Output the [x, y] coordinate of the center of the cell containing the given text.  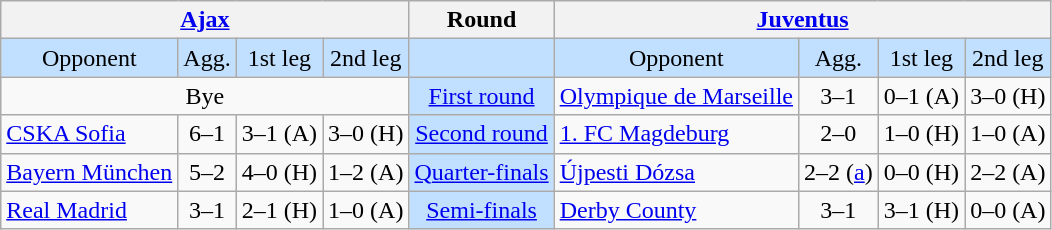
1–0 (H) [921, 134]
Bayern München [90, 172]
4–0 (H) [279, 172]
2–1 (H) [279, 210]
First round [482, 96]
0–1 (A) [921, 96]
2–2 (A) [1008, 172]
Round [482, 20]
Ajax [205, 20]
2–0 [838, 134]
0–0 (A) [1008, 210]
5–2 [207, 172]
Semi-finals [482, 210]
3–1 (A) [279, 134]
3–1 (H) [921, 210]
6–1 [207, 134]
Real Madrid [90, 210]
Juventus [802, 20]
2–2 (a) [838, 172]
Újpesti Dózsa [676, 172]
Bye [205, 96]
Quarter-finals [482, 172]
Olympique de Marseille [676, 96]
Second round [482, 134]
1. FC Magdeburg [676, 134]
CSKA Sofia [90, 134]
Derby County [676, 210]
0–0 (H) [921, 172]
1–2 (A) [366, 172]
